Determine the [x, y] coordinate at the center of the cell enclosing the given text.  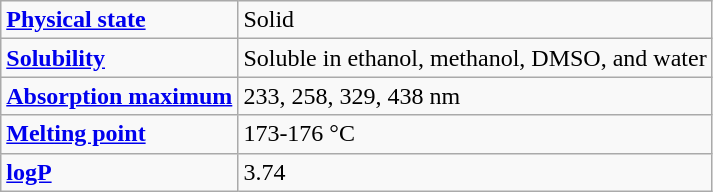
Physical state [120, 20]
logP [120, 172]
Absorption maximum [120, 96]
173-176 °C [475, 134]
Solubility [120, 58]
3.74 [475, 172]
Melting point [120, 134]
Soluble in ethanol, methanol, DMSO, and water [475, 58]
233, 258, 329, 438 nm [475, 96]
Solid [475, 20]
